Search for the cell housing the specified text and yield its (X, Y) center coordinate. 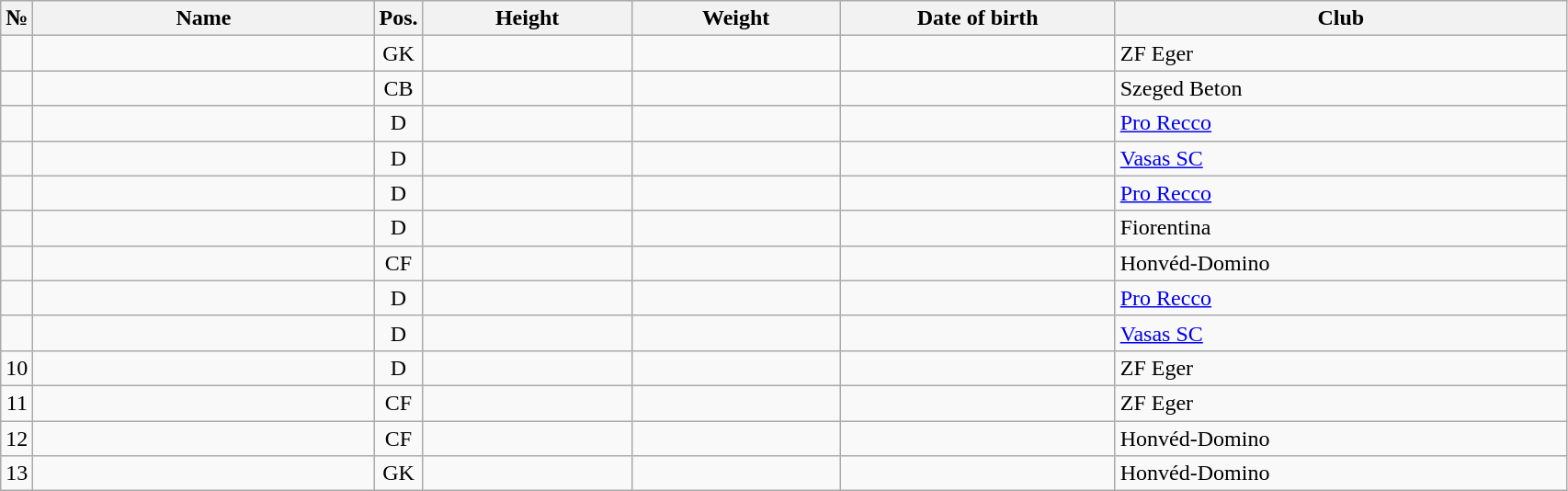
Club (1340, 18)
13 (17, 474)
Height (528, 18)
10 (17, 368)
Pos. (399, 18)
Name (204, 18)
11 (17, 403)
Szeged Beton (1340, 88)
№ (17, 18)
CB (399, 88)
Fiorentina (1340, 228)
12 (17, 439)
Date of birth (978, 18)
Weight (735, 18)
